Provide the (X, Y) coordinate of the cell's center where the given text is located.  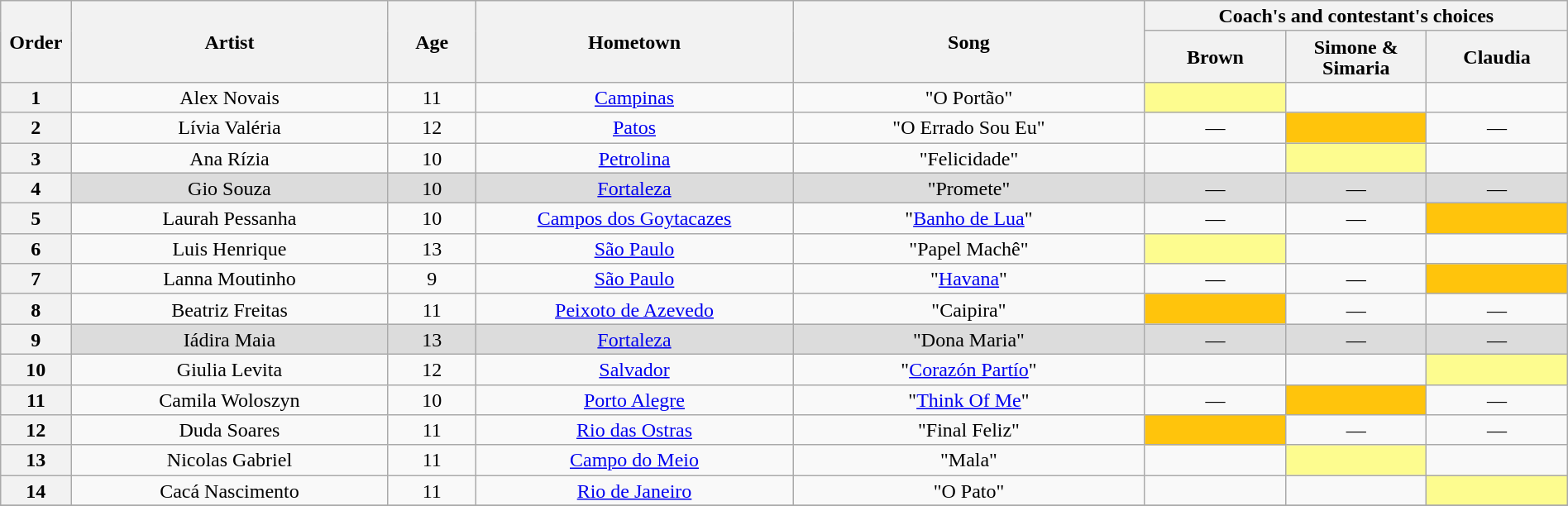
"Havana" (969, 279)
Hometown (633, 41)
Laurah Pessanha (230, 218)
Giulia Levita (230, 369)
Camila Woloszyn (230, 400)
5 (36, 218)
Rio das Ostras (633, 430)
Lívia Valéria (230, 127)
Petrolina (633, 157)
Claudia (1497, 56)
"O Portão" (969, 98)
Rio de Janeiro (633, 491)
"Felicidade" (969, 157)
"O Pato" (969, 491)
"O Errado Sou Eu" (969, 127)
"Caipira" (969, 309)
2 (36, 127)
Brown (1215, 56)
Song (969, 41)
Porto Alegre (633, 400)
Ana Rízia (230, 157)
Beatriz Freitas (230, 309)
"Think Of Me" (969, 400)
6 (36, 248)
4 (36, 189)
3 (36, 157)
Age (432, 41)
"Banho de Lua" (969, 218)
Lanna Moutinho (230, 279)
14 (36, 491)
1 (36, 98)
"Corazón Partío" (969, 369)
8 (36, 309)
Campo do Meio (633, 460)
"Promete" (969, 189)
Luis Henrique (230, 248)
Artist (230, 41)
Patos (633, 127)
Coach's and contestant's choices (1356, 17)
Campinas (633, 98)
Alex Novais (230, 98)
Duda Soares (230, 430)
Cacá Nascimento (230, 491)
"Mala" (969, 460)
Iádira Maia (230, 339)
"Papel Machê" (969, 248)
Simone & Simaria (1356, 56)
Salvador (633, 369)
"Final Feliz" (969, 430)
Order (36, 41)
"Dona Maria" (969, 339)
Peixoto de Azevedo (633, 309)
Gio Souza (230, 189)
Nicolas Gabriel (230, 460)
Campos dos Goytacazes (633, 218)
7 (36, 279)
